From the cell containing the given text, extract its center point as [X, Y] coordinate. 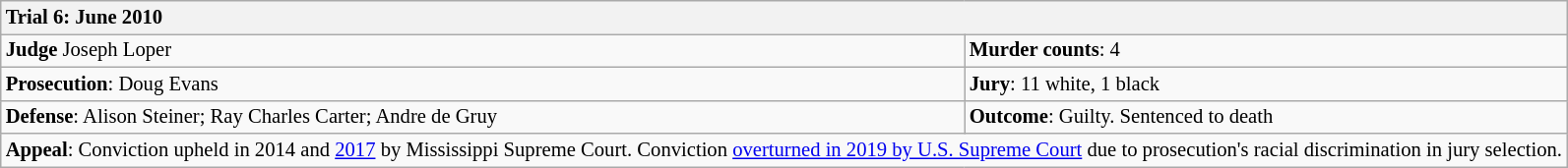
Judge Joseph Loper [482, 50]
Defense: Alison Steiner; Ray Charles Carter; Andre de Gruy [482, 117]
Jury: 11 white, 1 black [1266, 84]
Murder counts: 4 [1266, 50]
Outcome: Guilty. Sentenced to death [1266, 117]
Trial 6: June 2010 [784, 17]
Prosecution: Doug Evans [482, 84]
